For the text-containing cell, return its midpoint in [x, y] coordinate format. 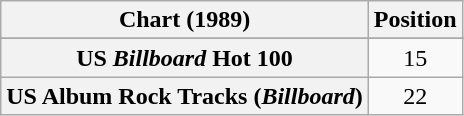
22 [415, 96]
US Album Rock Tracks (Billboard) [185, 96]
15 [415, 58]
US Billboard Hot 100 [185, 58]
Chart (1989) [185, 20]
Position [415, 20]
